Return the (x, y) coordinate for the center point of the cell that contains the specified text.  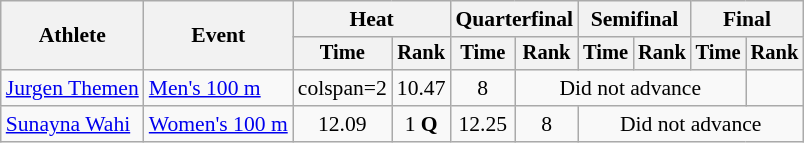
Event (218, 36)
12.25 (483, 124)
12.09 (342, 124)
Women's 100 m (218, 124)
Final (747, 19)
Quarterfinal (515, 19)
Jurgen Themen (72, 88)
Heat (372, 19)
Sunayna Wahi (72, 124)
Athlete (72, 36)
colspan=2 (342, 88)
1 Q (422, 124)
Semifinal (634, 19)
10.47 (422, 88)
Men's 100 m (218, 88)
